Capture the cell that displays the provided text and extract its (X, Y) central coordinate. 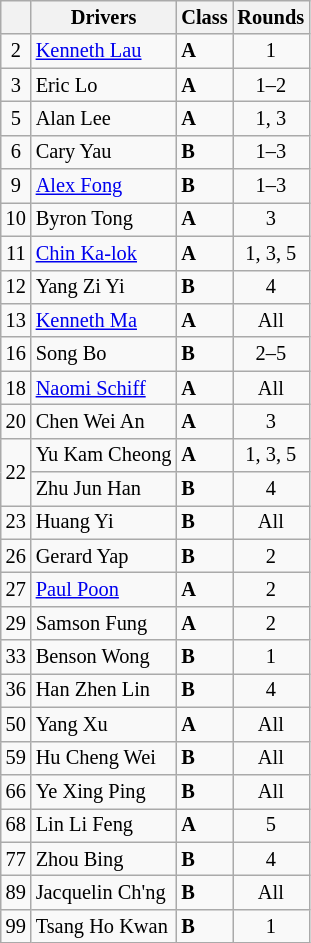
Yang Zi Yi (104, 287)
Class (204, 17)
1, 3 (272, 118)
Chen Wei An (104, 421)
Yu Kam Cheong (104, 455)
Ye Xing Ping (104, 791)
23 (16, 522)
68 (16, 825)
16 (16, 354)
59 (16, 758)
77 (16, 859)
9 (16, 186)
66 (16, 791)
Huang Yi (104, 522)
22 (16, 472)
50 (16, 724)
Benson Wong (104, 657)
99 (16, 926)
89 (16, 892)
Yang Xu (104, 724)
20 (16, 421)
Song Bo (104, 354)
Eric Lo (104, 85)
Drivers (104, 17)
Cary Yau (104, 152)
11 (16, 253)
Lin Li Feng (104, 825)
18 (16, 388)
Hu Cheng Wei (104, 758)
Paul Poon (104, 589)
Kenneth Ma (104, 320)
Kenneth Lau (104, 51)
1–2 (272, 85)
Zhu Jun Han (104, 489)
33 (16, 657)
12 (16, 287)
Han Zhen Lin (104, 690)
13 (16, 320)
36 (16, 690)
Samson Fung (104, 623)
Rounds (272, 17)
Zhou Bing (104, 859)
Gerard Yap (104, 556)
Chin Ka-lok (104, 253)
Alan Lee (104, 118)
6 (16, 152)
Naomi Schiff (104, 388)
10 (16, 219)
Jacquelin Ch'ng (104, 892)
29 (16, 623)
2–5 (272, 354)
Tsang Ho Kwan (104, 926)
Alex Fong (104, 186)
Byron Tong (104, 219)
26 (16, 556)
27 (16, 589)
